Return the [x, y] coordinate for the center point of the cell that contains the specified text.  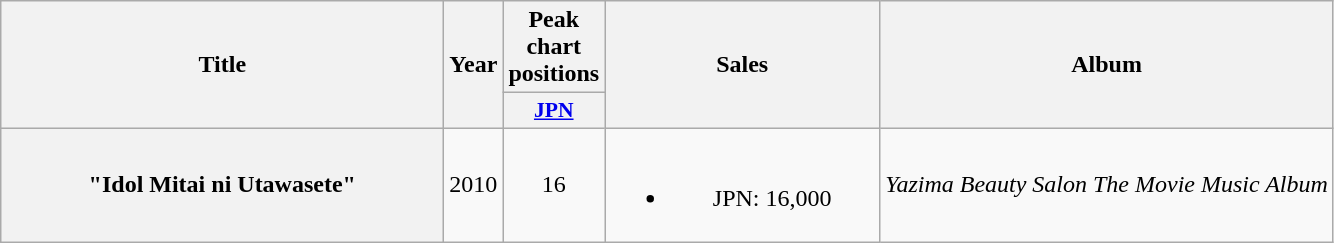
JPN: 16,000 [742, 184]
2010 [474, 184]
Year [474, 65]
JPN [554, 111]
16 [554, 184]
Title [222, 65]
Peak chart positions [554, 47]
Sales [742, 65]
"Idol Mitai ni Utawasete" [222, 184]
Yazima Beauty Salon The Movie Music Album [1107, 184]
Album [1107, 65]
